Return [x, y] of the center of cell containing provided text 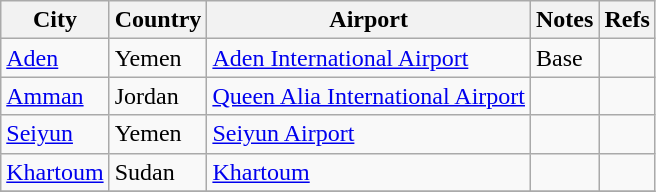
Jordan [158, 96]
Airport [369, 20]
Aden [55, 58]
Seiyun [55, 134]
Seiyun Airport [369, 134]
Queen Alia International Airport [369, 96]
Notes [565, 20]
Base [565, 58]
Country [158, 20]
City [55, 20]
Refs [627, 20]
Aden International Airport [369, 58]
Amman [55, 96]
Sudan [158, 172]
